Detect which cell encompasses the target text, then output its (x, y) center coordinate. 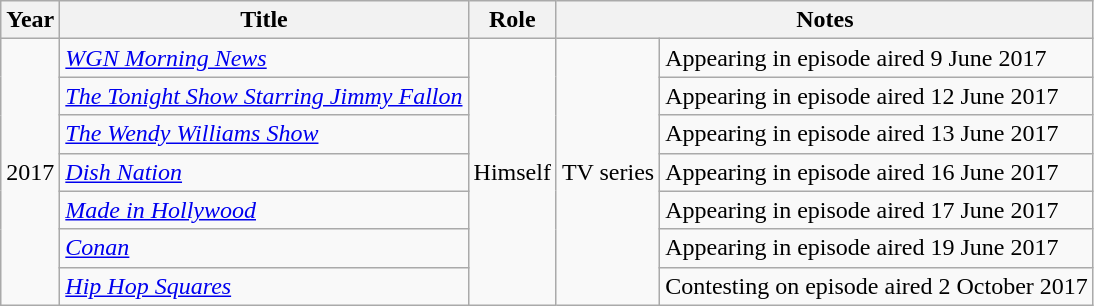
The Tonight Show Starring Jimmy Fallon (264, 96)
Made in Hollywood (264, 210)
Appearing in episode aired 16 June 2017 (877, 172)
Role (512, 20)
2017 (30, 172)
Conan (264, 248)
WGN Morning News (264, 58)
Year (30, 20)
Appearing in episode aired 19 June 2017 (877, 248)
Himself (512, 172)
Appearing in episode aired 12 June 2017 (877, 96)
Title (264, 20)
The Wendy Williams Show (264, 134)
Appearing in episode aired 9 June 2017 (877, 58)
TV series (608, 172)
Contesting on episode aired 2 October 2017 (877, 286)
Appearing in episode aired 13 June 2017 (877, 134)
Appearing in episode aired 17 June 2017 (877, 210)
Dish Nation (264, 172)
Notes (824, 20)
Hip Hop Squares (264, 286)
